Extract the [x, y] coordinate from the center of the cell holding the provided text.  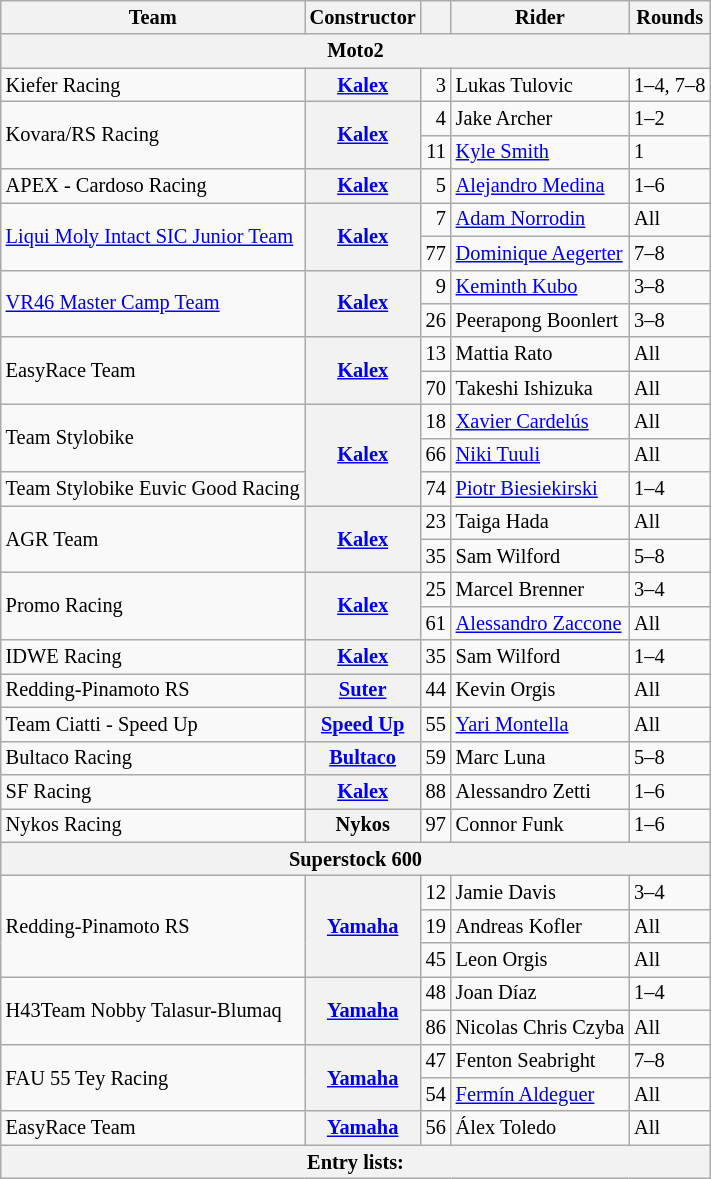
Mattia Rato [540, 354]
59 [436, 758]
Xavier Cardelús [540, 421]
Team Ciatti - Speed Up [153, 724]
7 [436, 219]
70 [436, 388]
4 [436, 118]
Nicolas Chris Czyba [540, 1027]
Promo Racing [153, 606]
Leon Orgis [540, 960]
Takeshi Ishizuka [540, 388]
3 [436, 85]
66 [436, 455]
56 [436, 1128]
25 [436, 589]
Jake Archer [540, 118]
Dominique Aegerter [540, 253]
Alessandro Zaccone [540, 623]
Team Stylobike [153, 438]
Yari Montella [540, 724]
Team [153, 17]
AGR Team [153, 538]
Lukas Tulovic [540, 85]
Piotr Biesiekirski [540, 489]
SF Racing [153, 791]
Rounds [670, 17]
Bultaco Racing [153, 758]
11 [436, 152]
FAU 55 Tey Racing [153, 1078]
Marcel Brenner [540, 589]
12 [436, 892]
Álex Toledo [540, 1128]
Joan Díaz [540, 993]
88 [436, 791]
97 [436, 825]
Fenton Seabright [540, 1061]
55 [436, 724]
5 [436, 186]
86 [436, 1027]
13 [436, 354]
48 [436, 993]
Bultaco [363, 758]
54 [436, 1094]
Adam Norrodin [540, 219]
Speed Up [363, 724]
APEX - Cardoso Racing [153, 186]
1–2 [670, 118]
Kiefer Racing [153, 85]
45 [436, 960]
Nykos [363, 825]
Team Stylobike Euvic Good Racing [153, 489]
Kevin Orgis [540, 690]
61 [436, 623]
26 [436, 320]
Andreas Kofler [540, 926]
74 [436, 489]
1–4, 7–8 [670, 85]
9 [436, 287]
Alessandro Zetti [540, 791]
18 [436, 421]
Niki Tuuli [540, 455]
Keminth Kubo [540, 287]
Fermín Aldeguer [540, 1094]
Moto2 [356, 51]
Alejandro Medina [540, 186]
H43Team Nobby Talasur-Blumaq [153, 1010]
Jamie Davis [540, 892]
Suter [363, 690]
Taiga Hada [540, 522]
IDWE Racing [153, 657]
Kovara/RS Racing [153, 134]
Peerapong Boonlert [540, 320]
VR46 Master Camp Team [153, 304]
Marc Luna [540, 758]
Entry lists: [356, 1162]
1 [670, 152]
Kyle Smith [540, 152]
Nykos Racing [153, 825]
Constructor [363, 17]
77 [436, 253]
47 [436, 1061]
Superstock 600 [356, 859]
Liqui Moly Intact SIC Junior Team [153, 236]
23 [436, 522]
Rider [540, 17]
Connor Funk [540, 825]
44 [436, 690]
19 [436, 926]
